Capture the cell that displays the provided text and extract its [x, y] central coordinate. 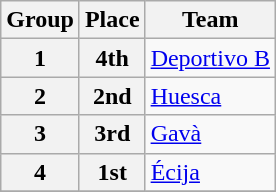
Écija [210, 172]
Gavà [210, 134]
4 [40, 172]
2nd [112, 96]
Group [40, 20]
3 [40, 134]
3rd [112, 134]
Place [112, 20]
1 [40, 58]
Team [210, 20]
4th [112, 58]
1st [112, 172]
2 [40, 96]
Deportivo B [210, 58]
Huesca [210, 96]
